Detect which cell encompasses the target text, then output its (X, Y) center coordinate. 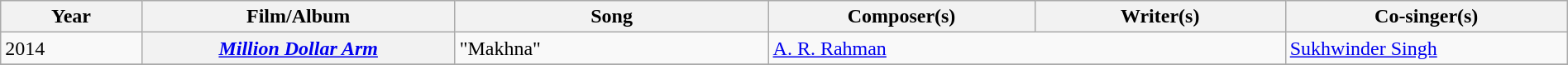
2014 (71, 48)
Film/Album (298, 17)
Co-singer(s) (1426, 17)
Writer(s) (1159, 17)
Sukhwinder Singh (1426, 48)
"Makhna" (612, 48)
A. R. Rahman (1027, 48)
Year (71, 17)
Composer(s) (901, 17)
Million Dollar Arm (298, 48)
Song (612, 17)
